Provide the [X, Y] coordinate of the cell's center where the given text is located.  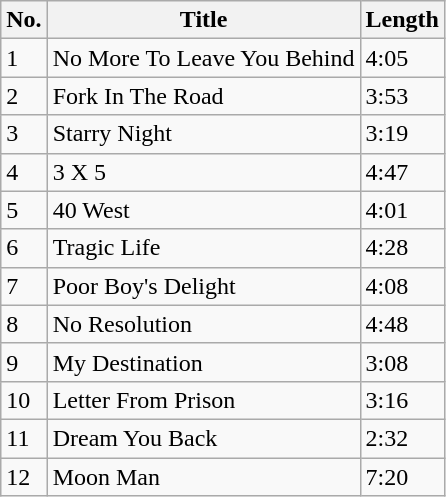
Fork In The Road [204, 96]
5 [24, 210]
1 [24, 58]
Length [402, 20]
7:20 [402, 477]
Moon Man [204, 477]
11 [24, 438]
12 [24, 477]
Dream You Back [204, 438]
4 [24, 172]
8 [24, 324]
My Destination [204, 362]
No Resolution [204, 324]
4:47 [402, 172]
Letter From Prison [204, 400]
2 [24, 96]
40 West [204, 210]
No More To Leave You Behind [204, 58]
4:05 [402, 58]
2:32 [402, 438]
Tragic Life [204, 248]
Title [204, 20]
4:01 [402, 210]
Starry Night [204, 134]
7 [24, 286]
4:48 [402, 324]
No. [24, 20]
9 [24, 362]
4:08 [402, 286]
3 X 5 [204, 172]
6 [24, 248]
10 [24, 400]
4:28 [402, 248]
3 [24, 134]
3:19 [402, 134]
3:16 [402, 400]
Poor Boy's Delight [204, 286]
3:08 [402, 362]
3:53 [402, 96]
